Return the (x, y) coordinate for the center point of the cell that contains the specified text.  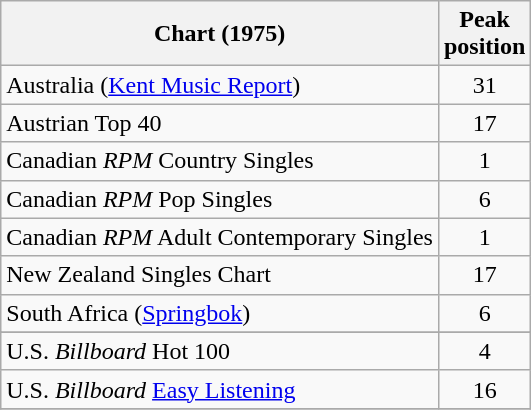
16 (484, 389)
Canadian RPM Adult Contemporary Singles (220, 237)
4 (484, 351)
South Africa (Springbok) (220, 313)
Australia (Kent Music Report) (220, 85)
Chart (1975) (220, 34)
31 (484, 85)
Peakposition (484, 34)
U.S. Billboard Hot 100 (220, 351)
Austrian Top 40 (220, 123)
New Zealand Singles Chart (220, 275)
Canadian RPM Pop Singles (220, 199)
U.S. Billboard Easy Listening (220, 389)
Canadian RPM Country Singles (220, 161)
